Identify which cell holds the provided text, then report its [X, Y] central coordinate. 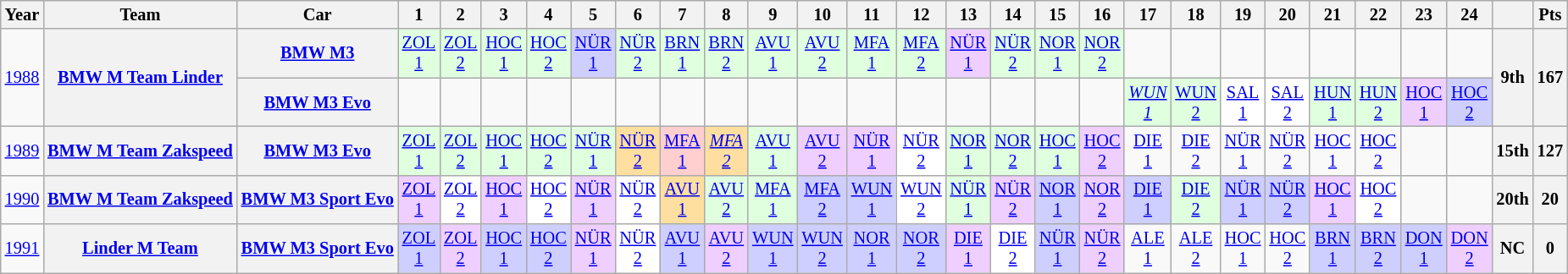
15 [1057, 14]
2 [461, 14]
SAL1 [1244, 102]
6 [637, 14]
4 [549, 14]
21 [1333, 14]
Linder M Team [141, 249]
SAL2 [1288, 102]
13 [969, 14]
HUN2 [1378, 102]
0 [1550, 249]
DON2 [1470, 249]
18 [1195, 14]
11 [872, 14]
1990 [22, 200]
167 [1550, 78]
BMW M3 [318, 53]
3 [503, 14]
12 [921, 14]
DON1 [1424, 249]
BMW M Team Linder [141, 78]
22 [1378, 14]
ALE1 [1147, 249]
1 [418, 14]
7 [682, 14]
9 [773, 14]
127 [1550, 151]
8 [727, 14]
24 [1470, 14]
15th [1512, 151]
Year [22, 14]
17 [1147, 14]
1989 [22, 151]
20th [1512, 200]
Pts [1550, 14]
Car [318, 14]
NC [1512, 249]
HUN1 [1333, 102]
1988 [22, 78]
23 [1424, 14]
ALE2 [1195, 249]
10 [822, 14]
1991 [22, 249]
19 [1244, 14]
5 [593, 14]
16 [1103, 14]
Team [141, 14]
14 [1013, 14]
9th [1512, 78]
